Search for the cell housing the specified text and yield its [x, y] center coordinate. 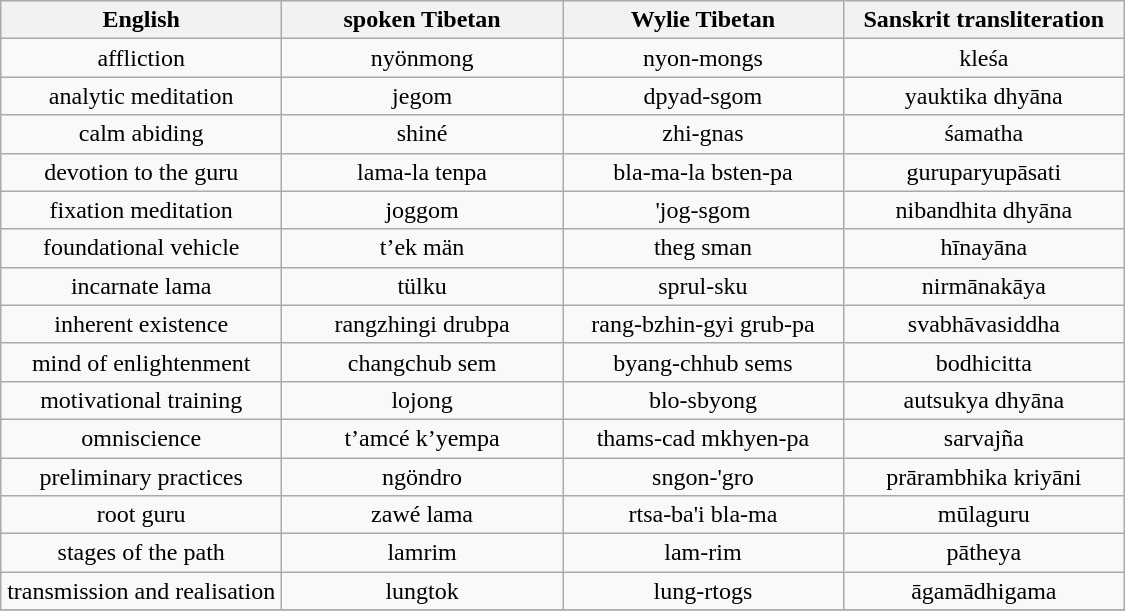
svabhāvasiddha [984, 324]
joggom [422, 210]
prārambhika kriyāni [984, 477]
tülku [422, 286]
dpyad-sgom [702, 96]
kleśa [984, 58]
rang-bzhin-gyi grub-pa [702, 324]
sprul-sku [702, 286]
nyon-mongs [702, 58]
calm abiding [142, 134]
devotion to the guru [142, 172]
lamrim [422, 553]
spoken Tibetan [422, 20]
English [142, 20]
zawé lama [422, 515]
guruparyupāsati [984, 172]
t’ek män [422, 248]
lung-rtogs [702, 591]
bla-ma-la bsten-pa [702, 172]
incarnate lama [142, 286]
blo-sbyong [702, 400]
theg sman [702, 248]
sngon-'gro [702, 477]
lojong [422, 400]
affliction [142, 58]
thams-cad mkhyen-pa [702, 438]
preliminary practices [142, 477]
nibandhita dhyāna [984, 210]
lungtok [422, 591]
foundational vehicle [142, 248]
pātheya [984, 553]
Wylie Tibetan [702, 20]
transmission and realisation [142, 591]
hīnayāna [984, 248]
rtsa-ba'i bla-ma [702, 515]
fixation meditation [142, 210]
omniscience [142, 438]
motivational training [142, 400]
mind of enlightenment [142, 362]
byang-chhub sems [702, 362]
t’amcé k’yempa [422, 438]
ngöndro [422, 477]
nyönmong [422, 58]
Sanskrit transliteration [984, 20]
zhi-gnas [702, 134]
bodhicitta [984, 362]
sarvajña [984, 438]
mūlaguru [984, 515]
nirmānakāya [984, 286]
changchub sem [422, 362]
'jog-sgom [702, 210]
analytic meditation [142, 96]
stages of the path [142, 553]
inherent existence [142, 324]
root guru [142, 515]
lam-rim [702, 553]
āgamādhigama [984, 591]
autsukya dhyāna [984, 400]
lama-la tenpa [422, 172]
śamatha [984, 134]
shiné [422, 134]
rangzhingi drubpa [422, 324]
yauktika dhyāna [984, 96]
jegom [422, 96]
